Extract the [X, Y] coordinate from the center of the cell holding the provided text.  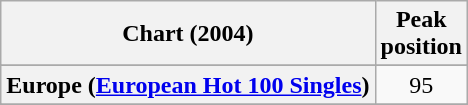
Peakposition [421, 34]
95 [421, 85]
Chart (2004) [188, 34]
Europe (European Hot 100 Singles) [188, 85]
